Determine the [x, y] coordinate at the center of the cell enclosing the given text.  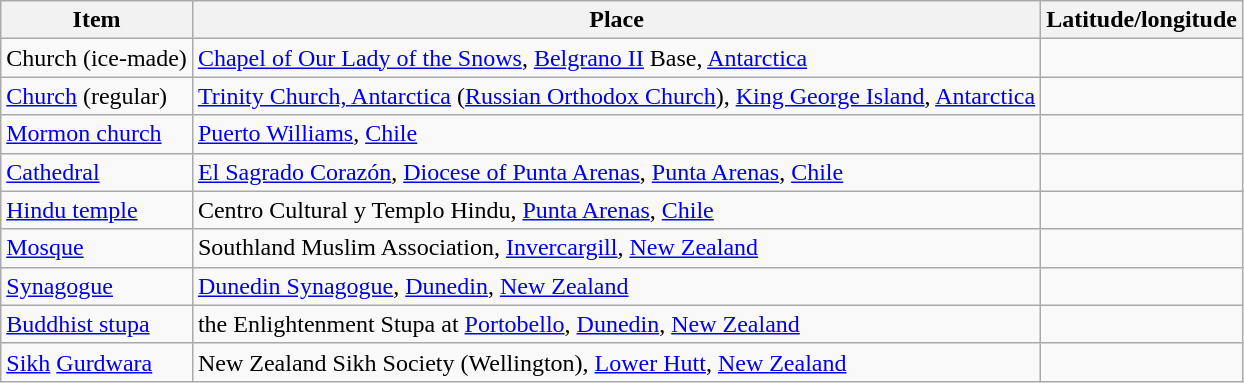
Church (ice-made) [97, 58]
Sikh Gurdwara [97, 362]
the Enlightenment Stupa at Portobello, Dunedin, New Zealand [616, 324]
Church (regular) [97, 96]
El Sagrado Corazón, Diocese of Punta Arenas, Punta Arenas, Chile [616, 172]
Puerto Williams, Chile [616, 134]
Mormon church [97, 134]
Synagogue [97, 286]
New Zealand Sikh Society (Wellington), Lower Hutt, New Zealand [616, 362]
Place [616, 20]
Trinity Church, Antarctica (Russian Orthodox Church), King George Island, Antarctica [616, 96]
Cathedral [97, 172]
Chapel of Our Lady of the Snows, Belgrano II Base, Antarctica [616, 58]
Hindu temple [97, 210]
Item [97, 20]
Latitude/longitude [1142, 20]
Buddhist stupa [97, 324]
Mosque [97, 248]
Centro Cultural y Templo Hindu, Punta Arenas, Chile [616, 210]
Dunedin Synagogue, Dunedin, New Zealand [616, 286]
Southland Muslim Association, Invercargill, New Zealand [616, 248]
